For the text-containing cell, return its midpoint in [X, Y] coordinate format. 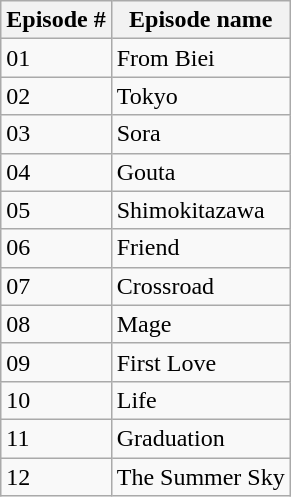
Graduation [200, 438]
Crossroad [200, 286]
12 [56, 477]
08 [56, 324]
06 [56, 248]
Episode # [56, 20]
Life [200, 400]
The Summer Sky [200, 477]
02 [56, 96]
Tokyo [200, 96]
Sora [200, 134]
From Biei [200, 58]
09 [56, 362]
03 [56, 134]
Mage [200, 324]
04 [56, 172]
Episode name [200, 20]
11 [56, 438]
First Love [200, 362]
10 [56, 400]
Friend [200, 248]
07 [56, 286]
Shimokitazawa [200, 210]
01 [56, 58]
05 [56, 210]
Gouta [200, 172]
